Return (x, y) of the center of cell containing provided text 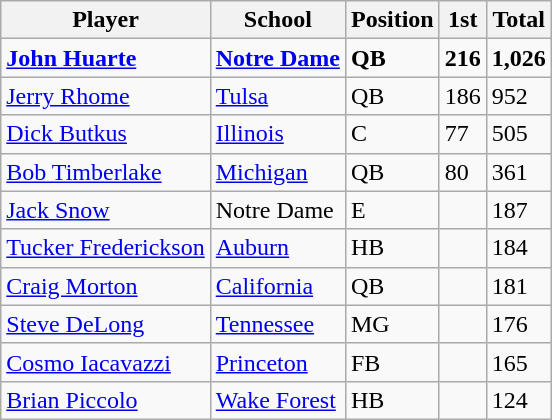
FB (392, 362)
Tennessee (278, 324)
952 (518, 96)
Jerry Rhome (106, 96)
Steve DeLong (106, 324)
C (392, 134)
John Huarte (106, 58)
361 (518, 172)
Bob Timberlake (106, 172)
77 (462, 134)
1,026 (518, 58)
Tucker Frederickson (106, 248)
MG (392, 324)
505 (518, 134)
Brian Piccolo (106, 400)
Cosmo Iacavazzi (106, 362)
Wake Forest (278, 400)
186 (462, 96)
Dick Butkus (106, 134)
Total (518, 20)
Position (392, 20)
Tulsa (278, 96)
181 (518, 286)
School (278, 20)
E (392, 210)
Princeton (278, 362)
California (278, 286)
1st (462, 20)
165 (518, 362)
Illinois (278, 134)
184 (518, 248)
80 (462, 172)
176 (518, 324)
187 (518, 210)
Craig Morton (106, 286)
Michigan (278, 172)
Auburn (278, 248)
Jack Snow (106, 210)
Player (106, 20)
216 (462, 58)
124 (518, 400)
